Determine the (x, y) coordinate at the center of the cell enclosing the given text.  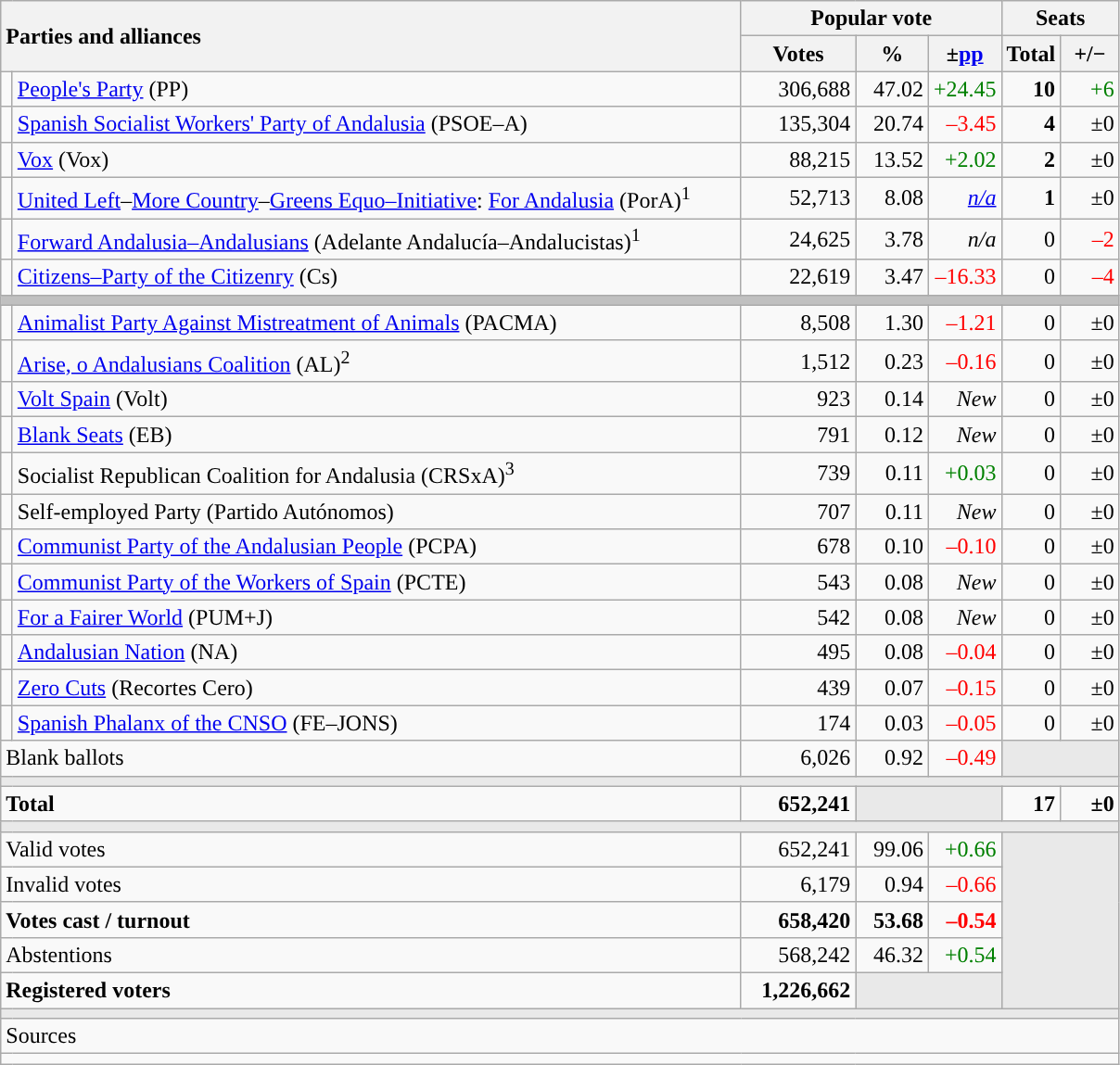
88,215 (798, 159)
±pp (964, 54)
+2.02 (964, 159)
+6 (1090, 89)
Communist Party of the Workers of Spain (PCTE) (376, 582)
People's Party (PP) (376, 89)
22,619 (798, 277)
4 (1031, 124)
Votes (798, 54)
24,625 (798, 239)
0.10 (892, 547)
0.07 (892, 688)
53.68 (892, 919)
+0.03 (964, 473)
3.78 (892, 239)
–0.04 (964, 653)
923 (798, 399)
For a Fairer World (PUM+J) (376, 617)
–1.21 (964, 323)
17 (1031, 804)
Valid votes (371, 849)
Votes cast / turnout (371, 919)
Vox (Vox) (376, 159)
52,713 (798, 198)
Volt Spain (Volt) (376, 399)
+0.66 (964, 849)
0.03 (892, 723)
135,304 (798, 124)
99.06 (892, 849)
542 (798, 617)
47.02 (892, 89)
Abstentions (371, 955)
–2 (1090, 239)
678 (798, 547)
Sources (560, 1036)
Arise, o Andalusians Coalition (AL)2 (376, 361)
–4 (1090, 277)
8,508 (798, 323)
+/− (1090, 54)
Parties and alliances (371, 36)
United Left–More Country–Greens Equo–Initiative: For Andalusia (PorA)1 (376, 198)
739 (798, 473)
Animalist Party Against Mistreatment of Animals (PACMA) (376, 323)
–0.54 (964, 919)
+0.54 (964, 955)
707 (798, 512)
543 (798, 582)
Communist Party of the Andalusian People (PCPA) (376, 547)
1 (1031, 198)
6,179 (798, 884)
Self-employed Party (Partido Autónomos) (376, 512)
0.14 (892, 399)
Forward Andalusia–Andalusians (Adelante Andalucía–Andalucistas)1 (376, 239)
13.52 (892, 159)
–0.16 (964, 361)
Registered voters (371, 991)
791 (798, 435)
–0.05 (964, 723)
439 (798, 688)
Popular vote (872, 19)
Socialist Republican Coalition for Andalusia (CRSxA)3 (376, 473)
495 (798, 653)
20.74 (892, 124)
Invalid votes (371, 884)
–0.49 (964, 758)
46.32 (892, 955)
0.94 (892, 884)
174 (798, 723)
568,242 (798, 955)
–0.15 (964, 688)
Spanish Socialist Workers' Party of Andalusia (PSOE–A) (376, 124)
10 (1031, 89)
Blank ballots (371, 758)
–0.10 (964, 547)
–16.33 (964, 277)
1,512 (798, 361)
Zero Cuts (Recortes Cero) (376, 688)
8.08 (892, 198)
1,226,662 (798, 991)
3.47 (892, 277)
–3.45 (964, 124)
0.23 (892, 361)
0.12 (892, 435)
Spanish Phalanx of the CNSO (FE–JONS) (376, 723)
Blank Seats (EB) (376, 435)
+24.45 (964, 89)
–0.66 (964, 884)
% (892, 54)
Citizens–Party of the Citizenry (Cs) (376, 277)
658,420 (798, 919)
306,688 (798, 89)
Andalusian Nation (NA) (376, 653)
2 (1031, 159)
Seats (1061, 19)
1.30 (892, 323)
0.92 (892, 758)
6,026 (798, 758)
